Locate the cell with the specified text and output its [X, Y] center coordinate. 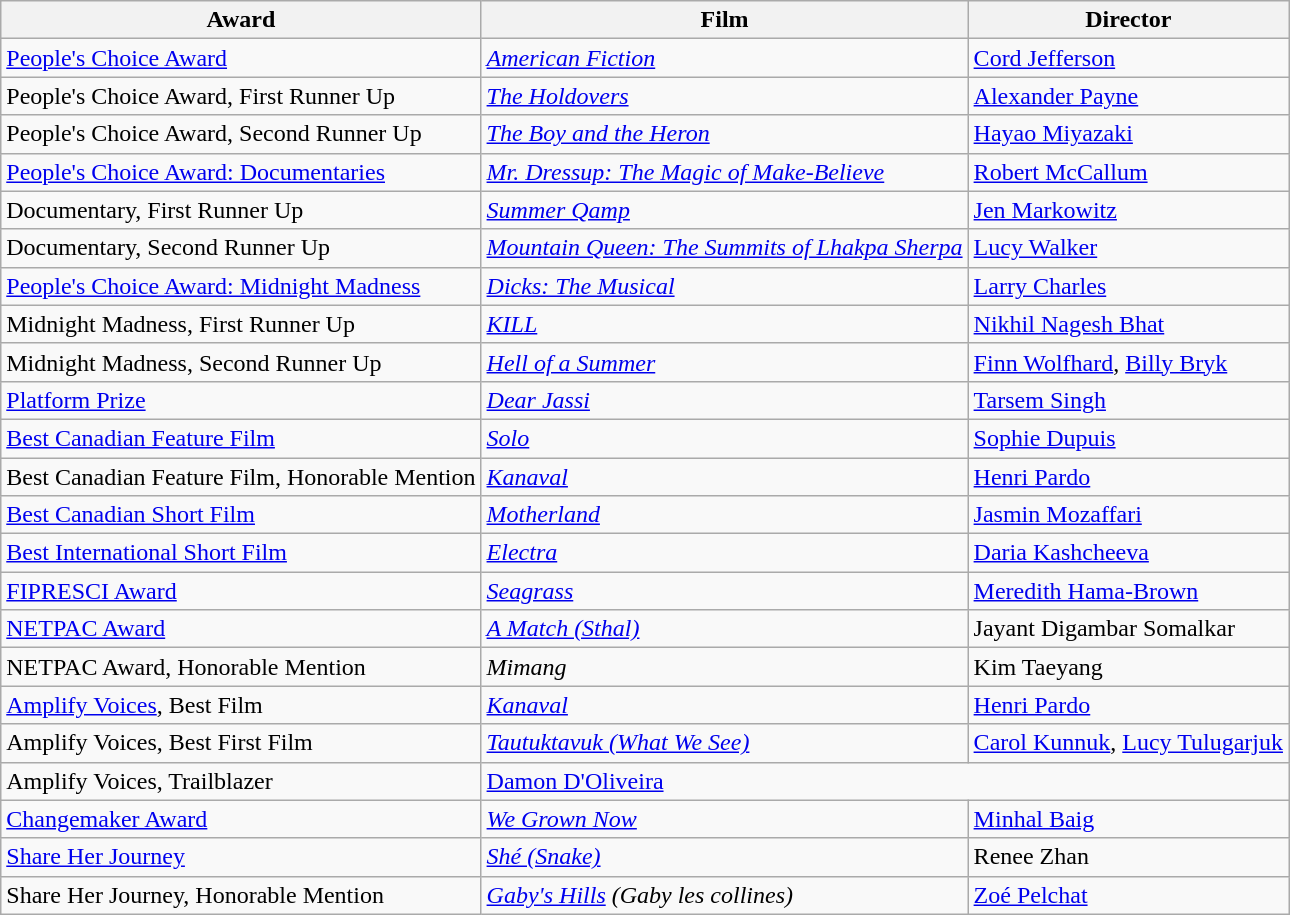
Dicks: The Musical [724, 286]
Amplify Voices, Trailblazer [241, 781]
Motherland [724, 515]
Platform Prize [241, 400]
Larry Charles [1128, 286]
Finn Wolfhard, Billy Bryk [1128, 362]
Solo [724, 438]
Documentary, First Runner Up [241, 210]
KILL [724, 324]
Hayao Miyazaki [1128, 134]
People's Choice Award: Midnight Madness [241, 286]
Electra [724, 553]
FIPRESCI Award [241, 591]
NETPAC Award [241, 629]
Carol Kunnuk, Lucy Tulugarjuk [1128, 743]
The Boy and the Heron [724, 134]
Jayant Digambar Somalkar [1128, 629]
Best Canadian Feature Film, Honorable Mention [241, 477]
Jasmin Mozaffari [1128, 515]
Kim Taeyang [1128, 667]
Zoé Pelchat [1128, 895]
Best Canadian Feature Film [241, 438]
Film [724, 20]
Share Her Journey, Honorable Mention [241, 895]
Changemaker Award [241, 819]
Damon D'Oliveira [884, 781]
Daria Kashcheeva [1128, 553]
People's Choice Award [241, 58]
Best International Short Film [241, 553]
American Fiction [724, 58]
Mimang [724, 667]
Tautuktavuk (What We See) [724, 743]
Lucy Walker [1128, 248]
Tarsem Singh [1128, 400]
Share Her Journey [241, 857]
Jen Markowitz [1128, 210]
Seagrass [724, 591]
NETPAC Award, Honorable Mention [241, 667]
People's Choice Award: Documentaries [241, 172]
Documentary, Second Runner Up [241, 248]
Minhal Baig [1128, 819]
Mr. Dressup: The Magic of Make-Believe [724, 172]
Amplify Voices, Best First Film [241, 743]
Nikhil Nagesh Bhat [1128, 324]
Amplify Voices, Best Film [241, 705]
Renee Zhan [1128, 857]
Hell of a Summer [724, 362]
Summer Qamp [724, 210]
We Grown Now [724, 819]
Meredith Hama-Brown [1128, 591]
Cord Jefferson [1128, 58]
Gaby's Hills (Gaby les collines) [724, 895]
Award [241, 20]
Best Canadian Short Film [241, 515]
Alexander Payne [1128, 96]
Midnight Madness, Second Runner Up [241, 362]
Dear Jassi [724, 400]
Midnight Madness, First Runner Up [241, 324]
Sophie Dupuis [1128, 438]
Director [1128, 20]
Mountain Queen: The Summits of Lhakpa Sherpa [724, 248]
The Holdovers [724, 96]
Robert McCallum [1128, 172]
People's Choice Award, First Runner Up [241, 96]
People's Choice Award, Second Runner Up [241, 134]
Shé (Snake) [724, 857]
A Match (Sthal) [724, 629]
